Return [X, Y] of the center of cell containing provided text 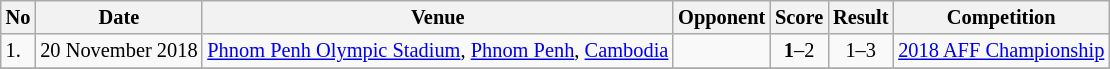
Opponent [722, 17]
Venue [438, 17]
1. [18, 51]
No [18, 17]
Date [118, 17]
Competition [1001, 17]
20 November 2018 [118, 51]
Phnom Penh Olympic Stadium, Phnom Penh, Cambodia [438, 51]
Result [860, 17]
1–2 [799, 51]
1–3 [860, 51]
2018 AFF Championship [1001, 51]
Score [799, 17]
